Search for the cell housing the specified text and yield its [X, Y] center coordinate. 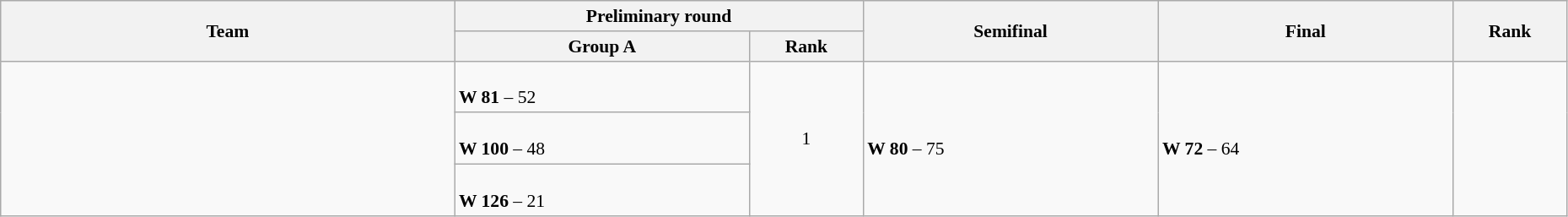
Semifinal [1010, 30]
1 [806, 138]
W 81 – 52 [602, 86]
W 72 – 64 [1306, 138]
W 80 – 75 [1010, 138]
Final [1306, 30]
W 100 – 48 [602, 138]
Team [228, 30]
Group A [602, 46]
W 126 – 21 [602, 191]
Preliminary round [659, 16]
